Identify which cell holds the provided text, then report its [X, Y] central coordinate. 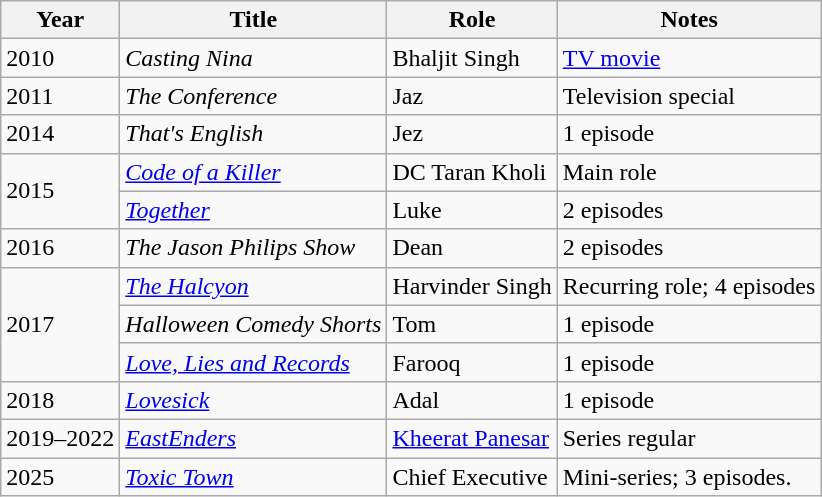
Series regular [689, 438]
2011 [60, 96]
EastEnders [254, 438]
Bhaljit Singh [472, 58]
Farooq [472, 362]
Notes [689, 20]
Love, Lies and Records [254, 362]
Luke [472, 210]
Lovesick [254, 400]
Television special [689, 96]
Dean [472, 248]
Casting Nina [254, 58]
Adal [472, 400]
Year [60, 20]
Toxic Town [254, 477]
2017 [60, 324]
Harvinder Singh [472, 286]
2025 [60, 477]
Code of a Killer [254, 172]
2014 [60, 134]
Kheerat Panesar [472, 438]
Jez [472, 134]
2016 [60, 248]
The Conference [254, 96]
DC Taran Kholi [472, 172]
Recurring role; 4 episodes [689, 286]
The Halcyon [254, 286]
That's English [254, 134]
2018 [60, 400]
Title [254, 20]
Tom [472, 324]
Mini-series; 3 episodes. [689, 477]
2010 [60, 58]
Together [254, 210]
Main role [689, 172]
Chief Executive [472, 477]
Role [472, 20]
TV movie [689, 58]
Halloween Comedy Shorts [254, 324]
The Jason Philips Show [254, 248]
2019–2022 [60, 438]
2015 [60, 191]
Jaz [472, 96]
